Capture the cell that displays the provided text and extract its (x, y) central coordinate. 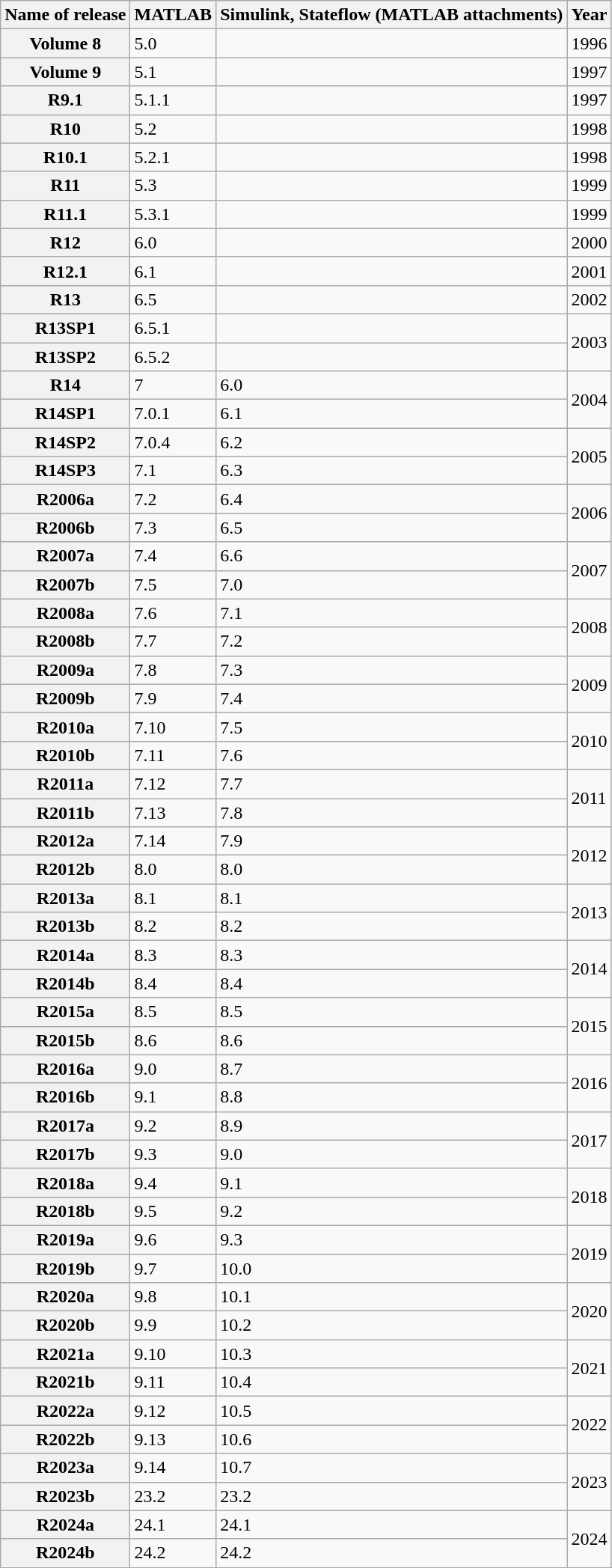
7.11 (174, 755)
R13SP2 (66, 357)
R13SP1 (66, 328)
5.1 (174, 72)
Volume 8 (66, 43)
R2023a (66, 1468)
7.14 (174, 841)
2024 (590, 1539)
2006 (590, 513)
7.0.1 (174, 414)
R2015b (66, 1040)
9.5 (174, 1211)
9.4 (174, 1183)
10.3 (392, 1354)
2014 (590, 969)
R11.1 (66, 214)
R2010b (66, 755)
2005 (590, 457)
R2021a (66, 1354)
R2014a (66, 955)
R2018b (66, 1211)
R2008b (66, 641)
7.10 (174, 727)
R2020b (66, 1326)
MATLAB (174, 15)
2010 (590, 741)
R2007b (66, 585)
8.8 (392, 1097)
Year (590, 15)
2011 (590, 798)
R2020a (66, 1297)
9.8 (174, 1297)
R2013b (66, 927)
7 (174, 385)
2002 (590, 299)
2007 (590, 570)
7.0.4 (174, 442)
Volume 9 (66, 72)
10.0 (392, 1269)
2001 (590, 271)
6.3 (392, 471)
2017 (590, 1140)
6.2 (392, 442)
R2008a (66, 613)
R2019a (66, 1239)
R12 (66, 242)
R2018a (66, 1183)
R2021b (66, 1382)
6.6 (392, 556)
R2019b (66, 1269)
2015 (590, 1026)
R13 (66, 299)
10.6 (392, 1439)
2012 (590, 855)
R2022a (66, 1411)
7.13 (174, 812)
R2006b (66, 528)
2019 (590, 1254)
2018 (590, 1197)
R10.1 (66, 157)
R14SP1 (66, 414)
R2017b (66, 1154)
R2009b (66, 698)
R2023b (66, 1496)
2023 (590, 1482)
R14SP3 (66, 471)
R2017a (66, 1126)
5.2.1 (174, 157)
6.5.2 (174, 357)
R2013a (66, 898)
2003 (590, 342)
2016 (590, 1083)
7.12 (174, 784)
R2010a (66, 727)
9.7 (174, 1269)
9.14 (174, 1468)
R11 (66, 186)
5.0 (174, 43)
2021 (590, 1368)
2008 (590, 627)
R14 (66, 385)
1996 (590, 43)
R9.1 (66, 100)
Simulink, Stateflow (MATLAB attachments) (392, 15)
R2016a (66, 1069)
R10 (66, 129)
2000 (590, 242)
9.9 (174, 1326)
5.1.1 (174, 100)
R12.1 (66, 271)
2009 (590, 684)
R2022b (66, 1439)
10.2 (392, 1326)
R2015a (66, 1012)
R2011a (66, 784)
5.2 (174, 129)
R2006a (66, 499)
R2011b (66, 812)
2020 (590, 1311)
R2024b (66, 1553)
9.11 (174, 1382)
5.3 (174, 186)
R2012a (66, 841)
5.3.1 (174, 214)
6.5.1 (174, 328)
R2016b (66, 1097)
10.5 (392, 1411)
10.4 (392, 1382)
9.12 (174, 1411)
10.7 (392, 1468)
9.13 (174, 1439)
R2014b (66, 983)
6.4 (392, 499)
10.1 (392, 1297)
R2007a (66, 556)
2004 (590, 400)
2013 (590, 912)
9.10 (174, 1354)
R14SP2 (66, 442)
Name of release (66, 15)
9.6 (174, 1239)
2022 (590, 1425)
R2009a (66, 670)
8.9 (392, 1126)
7.0 (392, 585)
8.7 (392, 1069)
R2024a (66, 1525)
R2012b (66, 870)
